Pinpoint the cell where the given text exists, returning its (X, Y) midpoint coordinate. 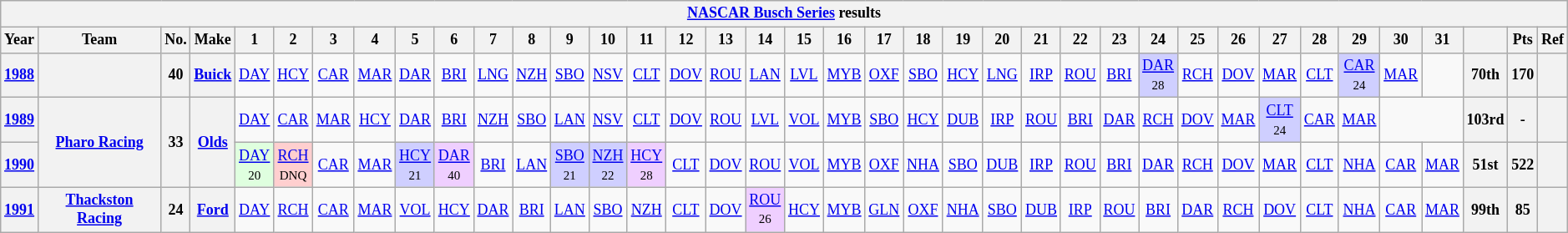
CLT24 (1280, 120)
18 (923, 40)
14 (765, 40)
Year (20, 40)
1 (255, 40)
70th (1485, 75)
27 (1280, 40)
1988 (20, 75)
33 (175, 142)
DAR28 (1159, 75)
522 (1523, 165)
1991 (20, 210)
DAR40 (454, 165)
31 (1443, 40)
12 (686, 40)
3 (333, 40)
RCHDNQ (294, 165)
22 (1080, 40)
17 (884, 40)
11 (646, 40)
51st (1485, 165)
40 (175, 75)
GLN (884, 210)
23 (1119, 40)
2 (294, 40)
25 (1197, 40)
85 (1523, 210)
28 (1319, 40)
Pts (1523, 40)
Olds (213, 142)
13 (726, 40)
1989 (20, 120)
Pharo Racing (99, 142)
21 (1042, 40)
Ford (213, 210)
Thackston Racing (99, 210)
No. (175, 40)
170 (1523, 75)
DAY20 (255, 165)
ROU26 (765, 210)
26 (1238, 40)
1990 (20, 165)
6 (454, 40)
29 (1359, 40)
Ref (1553, 40)
16 (844, 40)
HCY21 (416, 165)
19 (963, 40)
15 (805, 40)
Make (213, 40)
99th (1485, 210)
Team (99, 40)
9 (570, 40)
8 (532, 40)
SBO21 (570, 165)
103rd (1485, 120)
4 (375, 40)
30 (1401, 40)
5 (416, 40)
Buick (213, 75)
NASCAR Busch Series results (784, 13)
20 (1002, 40)
- (1523, 120)
CAR24 (1359, 75)
NZH22 (608, 165)
10 (608, 40)
HCY28 (646, 165)
7 (493, 40)
